Search for the cell housing the specified text and yield its [X, Y] center coordinate. 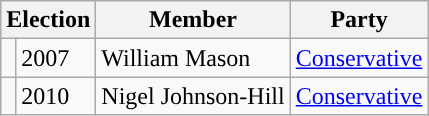
2007 [56, 58]
2010 [56, 96]
Party [359, 20]
William Mason [193, 58]
Nigel Johnson-Hill [193, 96]
Election [48, 20]
Member [193, 20]
